Output the (X, Y) coordinate of the center of the cell containing the given text.  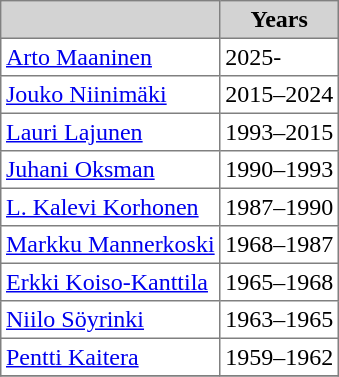
2015–2024 (279, 95)
1993–2015 (279, 132)
Arto Maaninen (110, 57)
1963–1965 (279, 320)
1965–1968 (279, 282)
Juhani Oksman (110, 170)
Erkki Koiso-Kanttila (110, 282)
Niilo Söyrinki (110, 320)
Jouko Niinimäki (110, 95)
Lauri Lajunen (110, 132)
Years (279, 20)
2025- (279, 57)
1990–1993 (279, 170)
L. Kalevi Korhonen (110, 207)
Pentti Kaitera (110, 357)
1968–1987 (279, 245)
Markku Mannerkoski (110, 245)
1959–1962 (279, 357)
1987–1990 (279, 207)
